Output the [x, y] coordinate of the center of the cell containing the given text.  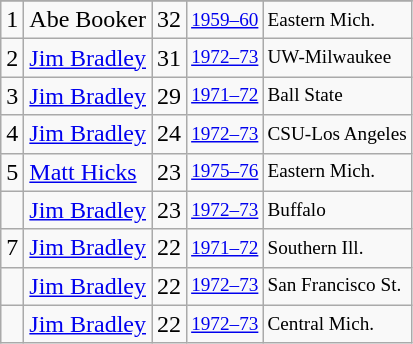
24 [170, 134]
Matt Hicks [88, 172]
32 [170, 20]
CSU-Los Angeles [337, 134]
Ball State [337, 96]
1975–76 [225, 172]
3 [12, 96]
Southern Ill. [337, 248]
5 [12, 172]
1 [12, 20]
Central Mich. [337, 324]
San Francisco St. [337, 286]
Abe Booker [88, 20]
7 [12, 248]
Buffalo [337, 210]
29 [170, 96]
UW-Milwaukee [337, 58]
2 [12, 58]
4 [12, 134]
1959–60 [225, 20]
31 [170, 58]
